Scan for the cell matching the given text and deliver its (X, Y) coordinate at center. 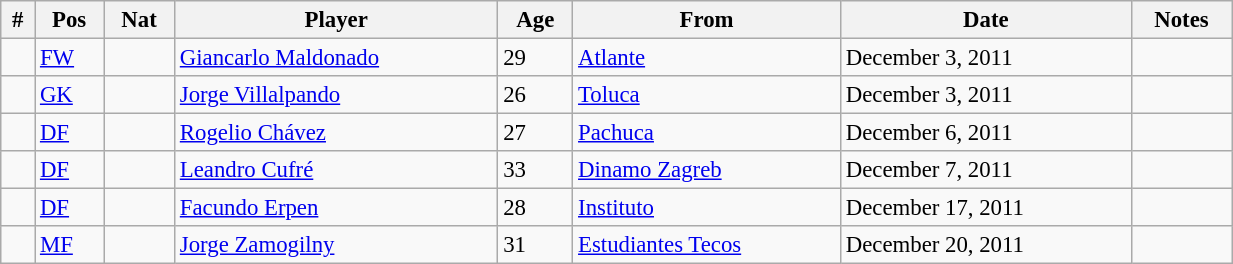
Pachuca (707, 133)
Leandro Cufré (336, 170)
Jorge Villalpando (336, 95)
Pos (70, 20)
MF (70, 245)
Nat (140, 20)
Instituto (707, 208)
31 (536, 245)
Jorge Zamogilny (336, 245)
Facundo Erpen (336, 208)
26 (536, 95)
# (18, 20)
Dinamo Zagreb (707, 170)
FW (70, 58)
From (707, 20)
Age (536, 20)
Date (986, 20)
Toluca (707, 95)
December 20, 2011 (986, 245)
29 (536, 58)
Rogelio Chávez (336, 133)
Notes (1181, 20)
Atlante (707, 58)
December 6, 2011 (986, 133)
27 (536, 133)
GK (70, 95)
33 (536, 170)
Player (336, 20)
28 (536, 208)
December 17, 2011 (986, 208)
December 7, 2011 (986, 170)
Giancarlo Maldonado (336, 58)
Estudiantes Tecos (707, 245)
